Provide the (x, y) coordinate of the cell's center where the given text is located.  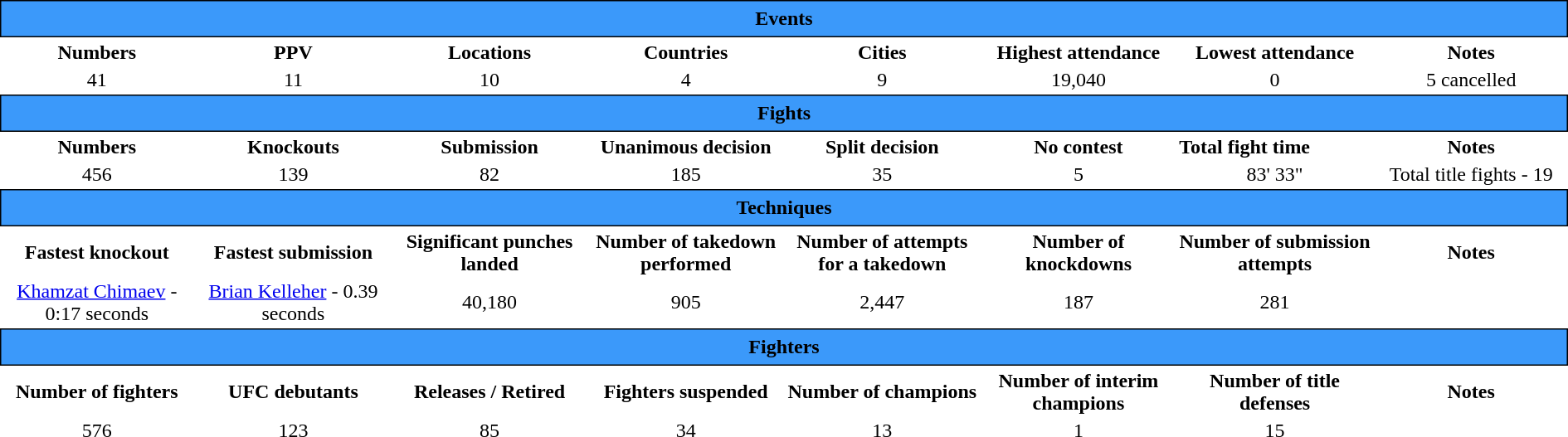
UFC debutants (294, 391)
Locations (489, 52)
0 (1275, 80)
5 (1079, 174)
Number of submission attempts (1275, 252)
Knockouts (294, 147)
9 (882, 80)
Unanimous decision (686, 147)
Fastest knockout (97, 252)
Lowest attendance (1275, 52)
Number of champions (882, 391)
Cities (882, 52)
41 (97, 80)
5 cancelled (1471, 80)
Brian Kelleher - 0.39 seconds (294, 302)
Number of interim champions (1079, 391)
Submission (489, 147)
456 (97, 174)
Fighters suspended (686, 391)
10 (489, 80)
187 (1079, 302)
Events (784, 18)
19,040 (1079, 80)
No contest (1079, 147)
83' 33" (1275, 174)
Number of fighters (97, 391)
Fighters (784, 347)
4 (686, 80)
Techniques (784, 207)
11 (294, 80)
Split decision (882, 147)
40,180 (489, 302)
Fastest submission (294, 252)
Khamzat Chimaev - 0:17 seconds (97, 302)
Number of takedown performed (686, 252)
281 (1275, 302)
Releases / Retired (489, 391)
Total title fights - 19 (1471, 174)
905 (686, 302)
Number of attempts for a takedown (882, 252)
Countries (686, 52)
185 (686, 174)
Highest attendance (1079, 52)
35 (882, 174)
Significant punches landed (489, 252)
139 (294, 174)
82 (489, 174)
Fights (784, 113)
Number of title defenses (1275, 391)
PPV (294, 52)
Total fight time (1275, 147)
2,447 (882, 302)
Number of knockdowns (1079, 252)
